Pinpoint the cell where the given text exists, returning its [X, Y] midpoint coordinate. 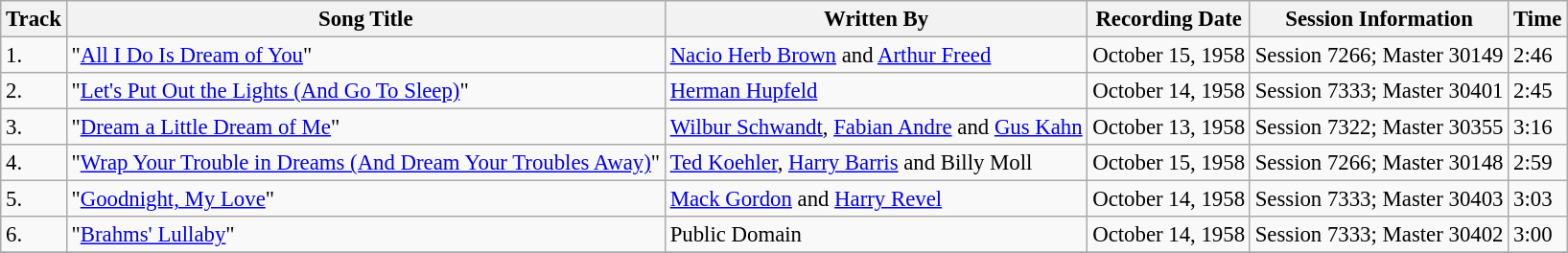
3. [34, 127]
Session 7322; Master 30355 [1379, 127]
3:03 [1538, 199]
6. [34, 235]
Session 7333; Master 30401 [1379, 91]
Session 7333; Master 30402 [1379, 235]
2:45 [1538, 91]
Session 7266; Master 30149 [1379, 56]
"All I Do Is Dream of You" [365, 56]
Public Domain [877, 235]
3:00 [1538, 235]
2:59 [1538, 163]
"Let's Put Out the Lights (And Go To Sleep)" [365, 91]
"Goodnight, My Love" [365, 199]
October 13, 1958 [1168, 127]
Written By [877, 19]
Nacio Herb Brown and Arthur Freed [877, 56]
Recording Date [1168, 19]
Session 7333; Master 30403 [1379, 199]
Mack Gordon and Harry Revel [877, 199]
Wilbur Schwandt, Fabian Andre and Gus Kahn [877, 127]
Song Title [365, 19]
"Brahms' Lullaby" [365, 235]
4. [34, 163]
Time [1538, 19]
1. [34, 56]
2. [34, 91]
"Wrap Your Trouble in Dreams (And Dream Your Troubles Away)" [365, 163]
2:46 [1538, 56]
3:16 [1538, 127]
"Dream a Little Dream of Me" [365, 127]
Session Information [1379, 19]
Herman Hupfeld [877, 91]
Track [34, 19]
Ted Koehler, Harry Barris and Billy Moll [877, 163]
Session 7266; Master 30148 [1379, 163]
5. [34, 199]
